Scan for the cell matching the given text and deliver its [X, Y] coordinate at center. 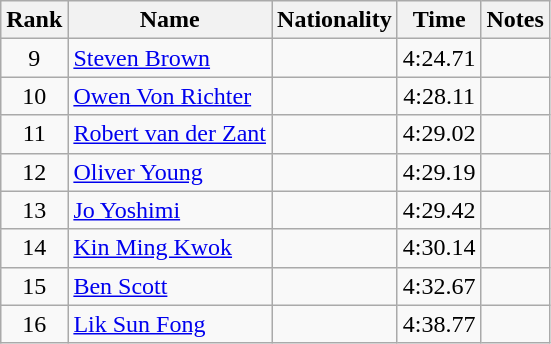
4:29.02 [439, 134]
Robert van der Zant [170, 134]
Nationality [335, 20]
Ben Scott [170, 286]
16 [34, 324]
Time [439, 20]
12 [34, 172]
Owen Von Richter [170, 96]
4:29.19 [439, 172]
4:29.42 [439, 210]
9 [34, 58]
15 [34, 286]
10 [34, 96]
13 [34, 210]
11 [34, 134]
4:30.14 [439, 248]
Kin Ming Kwok [170, 248]
Lik Sun Fong [170, 324]
Jo Yoshimi [170, 210]
4:32.67 [439, 286]
Name [170, 20]
4:24.71 [439, 58]
Oliver Young [170, 172]
Notes [515, 20]
Rank [34, 20]
Steven Brown [170, 58]
4:28.11 [439, 96]
4:38.77 [439, 324]
14 [34, 248]
